Determine the [x, y] coordinate at the center of the cell enclosing the given text.  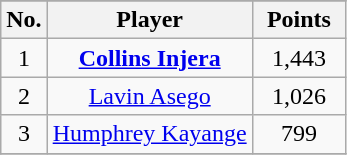
Lavin Asego [150, 96]
Humphrey Kayange [150, 134]
799 [299, 134]
3 [24, 134]
Player [150, 20]
Points [299, 20]
1 [24, 58]
No. [24, 20]
2 [24, 96]
1,443 [299, 58]
Collins Injera [150, 58]
1,026 [299, 96]
